Determine the (X, Y) coordinate at the center of the cell enclosing the given text.  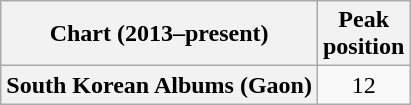
Chart (2013–present) (160, 34)
12 (363, 85)
South Korean Albums (Gaon) (160, 85)
Peakposition (363, 34)
